Return the [x, y] coordinate for the center point of the cell that contains the specified text.  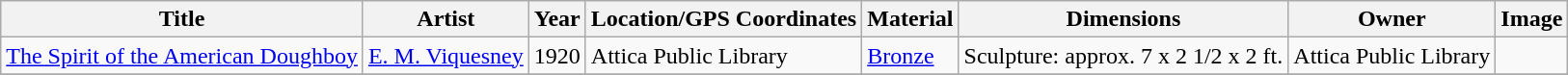
Sculpture: approx. 7 x 2 1/2 x 2 ft. [1123, 56]
Location/GPS Coordinates [723, 19]
Bronze [910, 56]
Artist [446, 19]
Dimensions [1123, 19]
E. M. Viquesney [446, 56]
Owner [1392, 19]
The Spirit of the American Doughboy [182, 56]
Material [910, 19]
1920 [557, 56]
Image [1531, 19]
Year [557, 19]
Title [182, 19]
